Pinpoint the cell where the given text exists, returning its (X, Y) midpoint coordinate. 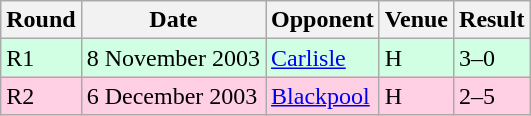
Carlisle (323, 58)
Round (41, 20)
8 November 2003 (173, 58)
Date (173, 20)
Opponent (323, 20)
2–5 (492, 96)
Venue (416, 20)
R1 (41, 58)
3–0 (492, 58)
Result (492, 20)
Blackpool (323, 96)
6 December 2003 (173, 96)
R2 (41, 96)
